Pinpoint the cell where the given text exists, returning its [X, Y] midpoint coordinate. 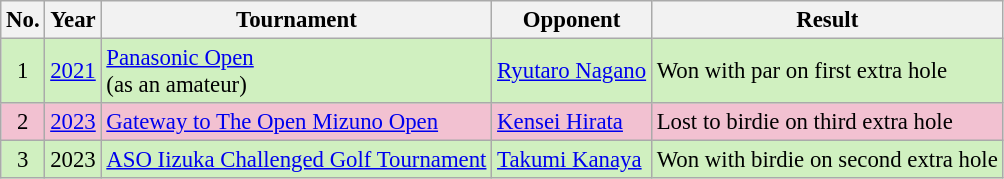
Ryutaro Nagano [572, 72]
Won with birdie on second extra hole [827, 160]
2 [23, 122]
2021 [73, 72]
Tournament [296, 20]
ASO Iizuka Challenged Golf Tournament [296, 160]
3 [23, 160]
Result [827, 20]
Gateway to The Open Mizuno Open [296, 122]
Panasonic Open(as an amateur) [296, 72]
No. [23, 20]
1 [23, 72]
Lost to birdie on third extra hole [827, 122]
Year [73, 20]
Won with par on first extra hole [827, 72]
Opponent [572, 20]
Takumi Kanaya [572, 160]
Kensei Hirata [572, 122]
